Extract the (X, Y) coordinate from the center of the cell holding the provided text.  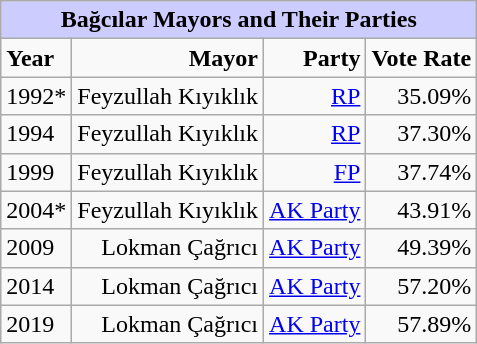
2009 (36, 248)
57.89% (422, 324)
2004* (36, 210)
1994 (36, 134)
2014 (36, 286)
1999 (36, 172)
37.30% (422, 134)
43.91% (422, 210)
49.39% (422, 248)
35.09% (422, 96)
1992* (36, 96)
FP (315, 172)
Bağcılar Mayors and Their Parties (239, 20)
37.74% (422, 172)
Vote Rate (422, 58)
Party (315, 58)
Year (36, 58)
2019 (36, 324)
57.20% (422, 286)
Mayor (168, 58)
